Capture the cell that displays the provided text and extract its (X, Y) central coordinate. 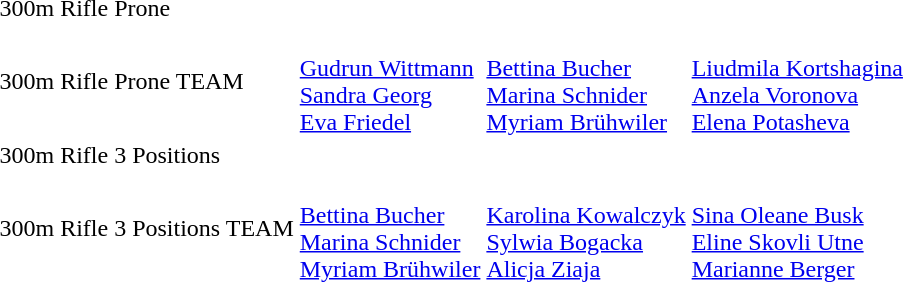
Bettina BucherMarina SchniderMyriam Brühwiler (586, 82)
Gudrun WittmannSandra GeorgEva Friedel (390, 82)
